Determine the [X, Y] coordinate at the center of the cell enclosing the given text.  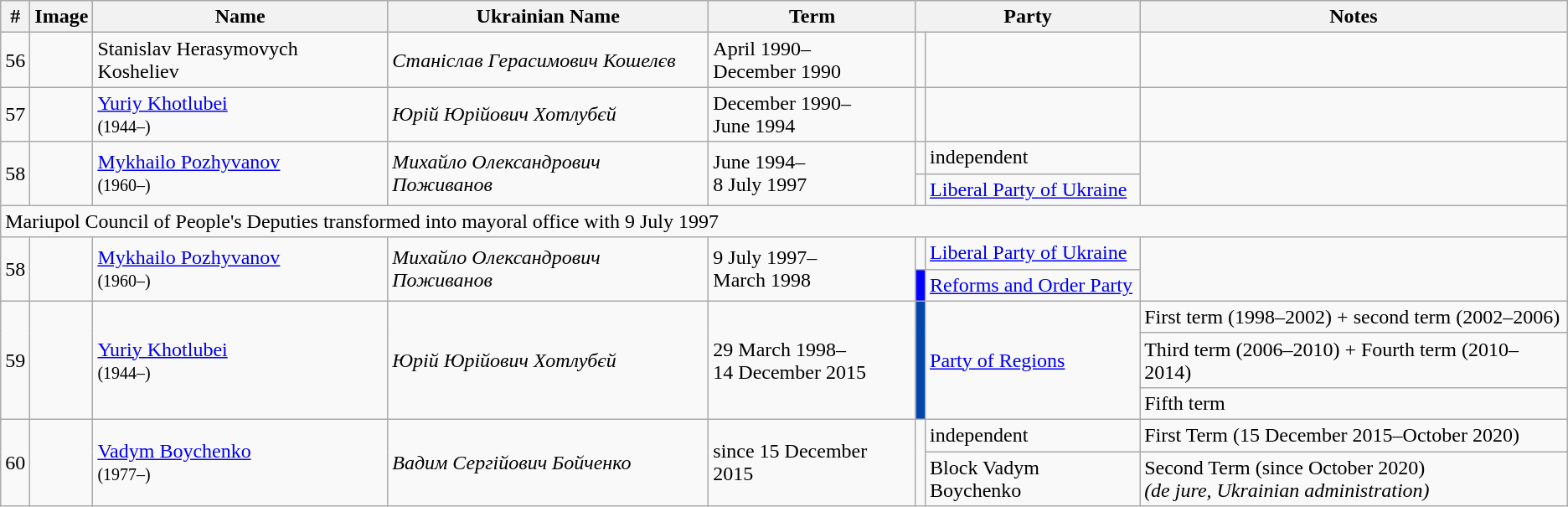
Mariupol Council of People's Deputies transformed into mayoral office with 9 July 1997 [784, 221]
Party of Regions [1033, 360]
Станіслав Герасимович Кошелєв [548, 60]
56 [15, 60]
Term [812, 17]
9 July 1997–March 1998 [812, 269]
Second Term (since October 2020)(de jure, Ukrainian administration) [1354, 478]
First Term (15 December 2015–October 2020) [1354, 435]
Fifth term [1354, 403]
Image [62, 17]
April 1990–December 1990 [812, 60]
60 [15, 463]
First term (1998–2002) + second term (2002–2006) [1354, 317]
Notes [1354, 17]
Reforms and Order Party [1033, 285]
# [15, 17]
Block Vadym Boychenko [1033, 478]
Ukrainian Name [548, 17]
Third term (2006–2010) + Fourth term (2010–2014) [1354, 360]
June 1994–8 July 1997 [812, 173]
Party [1027, 17]
since 15 December 2015 [812, 463]
Name [240, 17]
Vadym Boychenko(1977–) [240, 463]
59 [15, 360]
Вадим Сергійович Бойченко [548, 463]
29 March 1998–14 December 2015 [812, 360]
December 1990–June 1994 [812, 114]
57 [15, 114]
Stanislav Herasymovych Kosheliev [240, 60]
